Pinpoint the cell where the given text exists, returning its [x, y] midpoint coordinate. 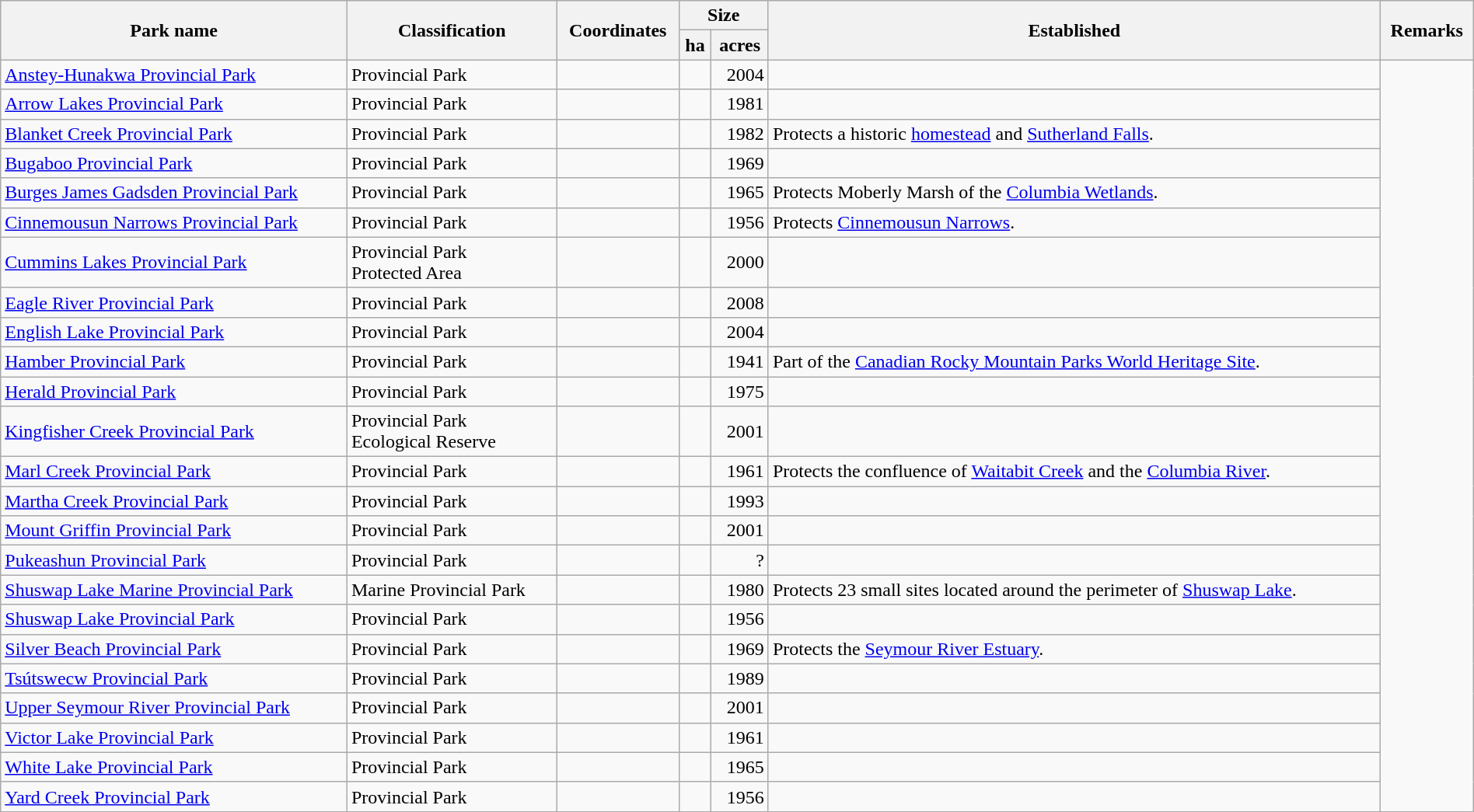
1982 [740, 134]
Classification [452, 30]
Pukeashun Provincial Park [174, 560]
1981 [740, 104]
English Lake Provincial Park [174, 332]
Hamber Provincial Park [174, 361]
Coordinates [617, 30]
Protects a historic homestead and Sutherland Falls. [1074, 134]
1993 [740, 501]
Kingfisher Creek Provincial Park [174, 432]
? [740, 560]
Bugaboo Provincial Park [174, 163]
Tsútswecw Provincial Park [174, 678]
Shuswap Lake Provincial Park [174, 619]
Blanket Creek Provincial Park [174, 134]
Protects 23 small sites located around the perimeter of Shuswap Lake. [1074, 590]
Marl Creek Provincial Park [174, 472]
White Lake Provincial Park [174, 767]
Protects the confluence of Waitabit Creek and the Columbia River. [1074, 472]
Upper Seymour River Provincial Park [174, 708]
Martha Creek Provincial Park [174, 501]
1989 [740, 678]
2000 [740, 263]
Marine Provincial Park [452, 590]
Provincial ParkEcological Reserve [452, 432]
Park name [174, 30]
Silver Beach Provincial Park [174, 649]
Protects Cinnemousun Narrows. [1074, 222]
Eagle River Provincial Park [174, 302]
Cummins Lakes Provincial Park [174, 263]
Anstey-Hunakwa Provincial Park [174, 75]
Burges James Gadsden Provincial Park [174, 193]
Cinnemousun Narrows Provincial Park [174, 222]
Established [1074, 30]
Provincial ParkProtected Area [452, 263]
Victor Lake Provincial Park [174, 737]
Mount Griffin Provincial Park [174, 531]
Shuswap Lake Marine Provincial Park [174, 590]
1941 [740, 361]
acres [740, 45]
Arrow Lakes Provincial Park [174, 104]
Remarks [1427, 30]
ha [695, 45]
Part of the Canadian Rocky Mountain Parks World Heritage Site. [1074, 361]
Yard Creek Provincial Park [174, 796]
2008 [740, 302]
1980 [740, 590]
Protects Moberly Marsh of the Columbia Wetlands. [1074, 193]
1975 [740, 391]
Herald Provincial Park [174, 391]
Size [723, 16]
Protects the Seymour River Estuary. [1074, 649]
